Find where the given text appears and provide that cell's center as [x, y] coordinate. 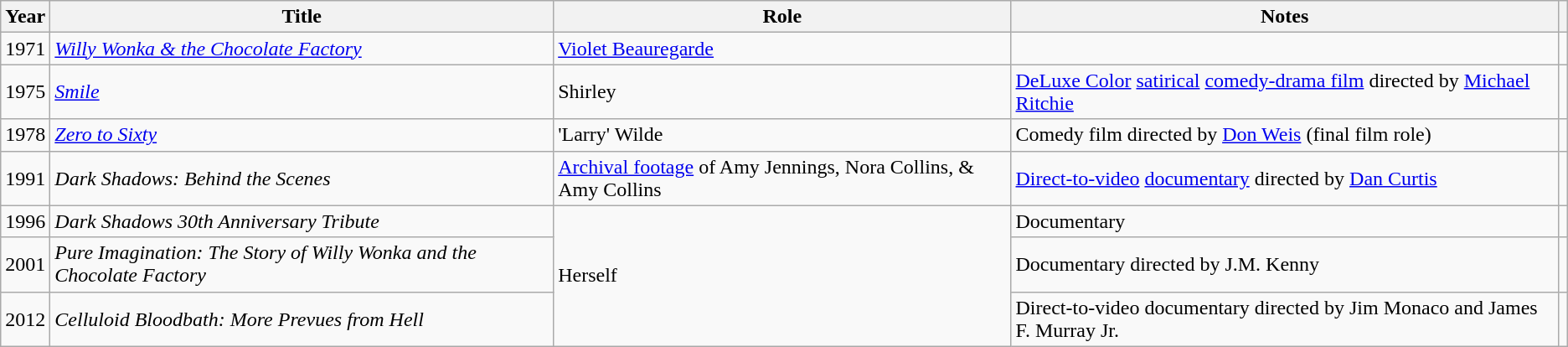
1978 [25, 135]
Direct-to-video documentary directed by Dan Curtis [1285, 178]
Willy Wonka & the Chocolate Factory [302, 49]
Role [782, 17]
Dark Shadows 30th Anniversary Tribute [302, 221]
Zero to Sixty [302, 135]
2012 [25, 319]
Violet Beauregarde [782, 49]
Archival footage of Amy Jennings, Nora Collins, & Amy Collins [782, 178]
Direct-to-video documentary directed by Jim Monaco and James F. Murray Jr. [1285, 319]
Pure Imagination: The Story of Willy Wonka and the Chocolate Factory [302, 265]
Title [302, 17]
Year [25, 17]
1975 [25, 92]
'Larry' Wilde [782, 135]
Documentary directed by J.M. Kenny [1285, 265]
1991 [25, 178]
Comedy film directed by Don Weis (final film role) [1285, 135]
1971 [25, 49]
Celluloid Bloodbath: More Prevues from Hell [302, 319]
Notes [1285, 17]
Documentary [1285, 221]
Herself [782, 276]
1996 [25, 221]
Dark Shadows: Behind the Scenes [302, 178]
DeLuxe Color satirical comedy-drama film directed by Michael Ritchie [1285, 92]
Smile [302, 92]
2001 [25, 265]
Shirley [782, 92]
